For the text-containing cell, return its midpoint in [X, Y] coordinate format. 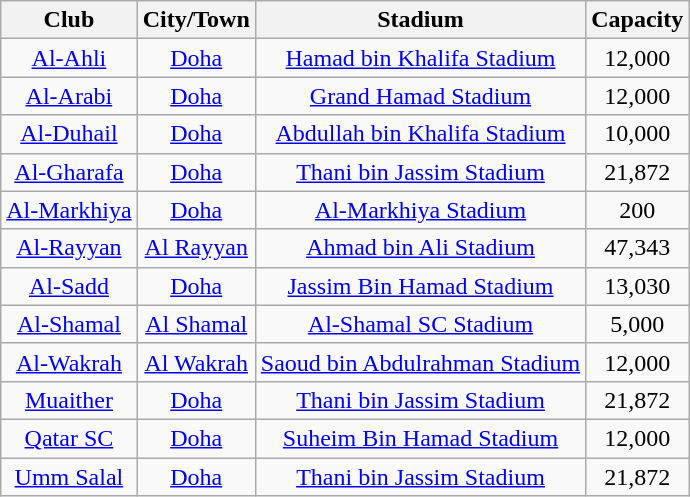
Al-Sadd [69, 286]
13,030 [638, 286]
Al-Markhiya [69, 210]
Saoud bin Abdulrahman Stadium [420, 362]
Al Rayyan [196, 248]
Club [69, 20]
47,343 [638, 248]
Al Shamal [196, 324]
Al-Shamal [69, 324]
Muaither [69, 400]
Abdullah bin Khalifa Stadium [420, 134]
Suheim Bin Hamad Stadium [420, 438]
Stadium [420, 20]
City/Town [196, 20]
Al-Shamal SC Stadium [420, 324]
Qatar SC [69, 438]
Jassim Bin Hamad Stadium [420, 286]
Capacity [638, 20]
Al-Arabi [69, 96]
5,000 [638, 324]
200 [638, 210]
Al-Wakrah [69, 362]
Ahmad bin Ali Stadium [420, 248]
Hamad bin Khalifa Stadium [420, 58]
10,000 [638, 134]
Al-Gharafa [69, 172]
Al-Duhail [69, 134]
Umm Salal [69, 477]
Al-Ahli [69, 58]
Grand Hamad Stadium [420, 96]
Al-Rayyan [69, 248]
Al-Markhiya Stadium [420, 210]
Al Wakrah [196, 362]
